Pinpoint the cell where the given text exists, returning its [x, y] midpoint coordinate. 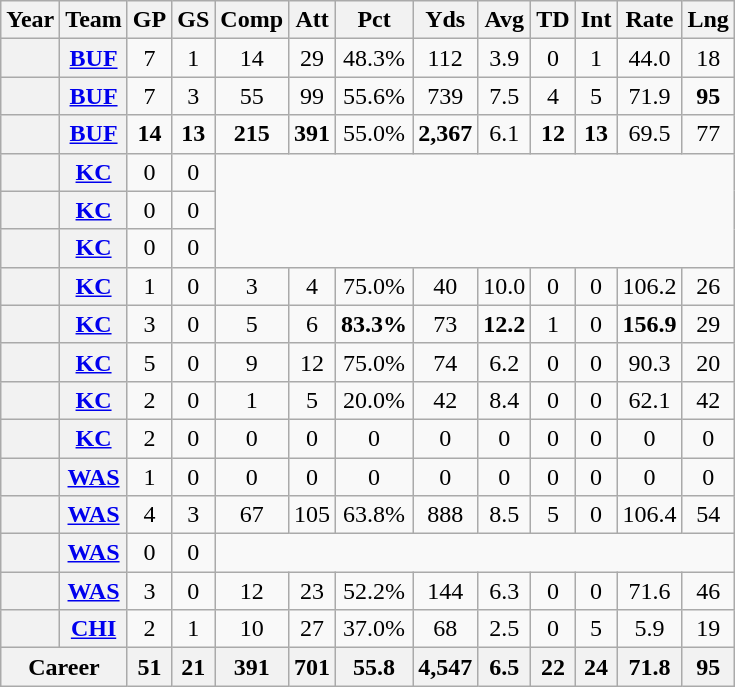
105 [312, 515]
73 [446, 324]
51 [149, 667]
18 [708, 58]
CHI [94, 629]
739 [446, 96]
215 [252, 134]
144 [446, 591]
GP [149, 20]
112 [446, 58]
67 [252, 515]
10.0 [504, 286]
Int [596, 20]
10 [252, 629]
6.2 [504, 362]
77 [708, 134]
888 [446, 515]
Att [312, 20]
Pct [374, 20]
TD [553, 20]
24 [596, 667]
156.9 [650, 324]
27 [312, 629]
52.2% [374, 591]
6.3 [504, 591]
55 [252, 96]
12.2 [504, 324]
63.8% [374, 515]
90.3 [650, 362]
6.1 [504, 134]
Rate [650, 20]
71.6 [650, 591]
44.0 [650, 58]
106.4 [650, 515]
Team [94, 20]
22 [553, 667]
701 [312, 667]
Career [64, 667]
20.0% [374, 400]
2,367 [446, 134]
71.8 [650, 667]
6.5 [504, 667]
26 [708, 286]
20 [708, 362]
4,547 [446, 667]
23 [312, 591]
55.6% [374, 96]
8.4 [504, 400]
Avg [504, 20]
40 [446, 286]
46 [708, 591]
7.5 [504, 96]
8.5 [504, 515]
9 [252, 362]
69.5 [650, 134]
Year [30, 20]
68 [446, 629]
99 [312, 96]
55.0% [374, 134]
GS [194, 20]
Comp [252, 20]
71.9 [650, 96]
2.5 [504, 629]
48.3% [374, 58]
21 [194, 667]
106.2 [650, 286]
37.0% [374, 629]
55.8 [374, 667]
6 [312, 324]
54 [708, 515]
Lng [708, 20]
83.3% [374, 324]
62.1 [650, 400]
74 [446, 362]
19 [708, 629]
3.9 [504, 58]
Yds [446, 20]
5.9 [650, 629]
